Capture the cell that displays the provided text and extract its [x, y] central coordinate. 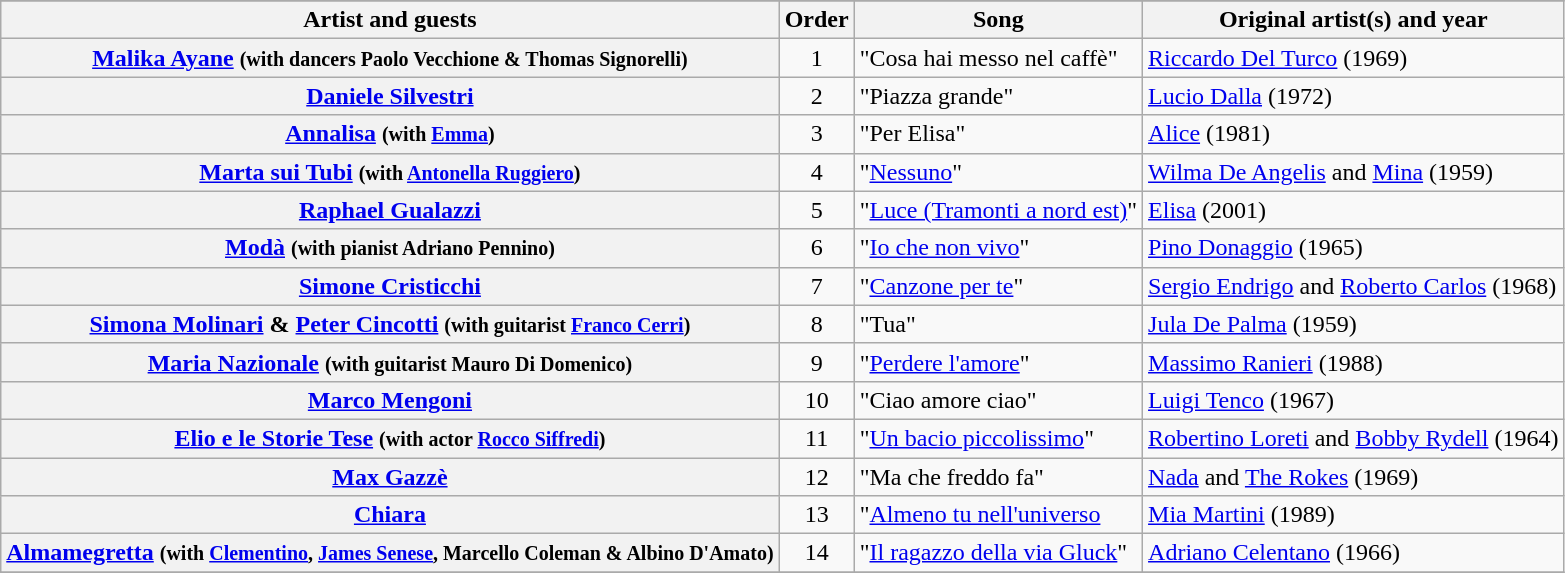
5 [816, 210]
7 [816, 286]
"Nessuno" [998, 172]
Daniele Silvestri [390, 96]
4 [816, 172]
"Il ragazzo della via Gluck" [998, 553]
Marco Mengoni [390, 400]
Simona Molinari & Peter Cincotti (with guitarist Franco Cerri) [390, 324]
"Canzone per te" [998, 286]
"Per Elisa" [998, 134]
13 [816, 515]
Pino Donaggio (1965) [1354, 248]
Raphael Gualazzi [390, 210]
9 [816, 362]
Malika Ayane (with dancers Paolo Vecchione & Thomas Signorelli) [390, 58]
Max Gazzè [390, 477]
Mia Martini (1989) [1354, 515]
Massimo Ranieri (1988) [1354, 362]
3 [816, 134]
"Perdere l'amore" [998, 362]
12 [816, 477]
"Piazza grande" [998, 96]
"Cosa hai messo nel caffè" [998, 58]
Luigi Tenco (1967) [1354, 400]
14 [816, 553]
Simone Cristicchi [390, 286]
"Io che non vivo" [998, 248]
Annalisa (with Emma) [390, 134]
Sergio Endrigo and Roberto Carlos (1968) [1354, 286]
Chiara [390, 515]
Song [998, 20]
10 [816, 400]
Maria Nazionale (with guitarist Mauro Di Domenico) [390, 362]
Riccardo Del Turco (1969) [1354, 58]
Wilma De Angelis and Mina (1959) [1354, 172]
1 [816, 58]
Lucio Dalla (1972) [1354, 96]
"Almeno tu nell'universo [998, 515]
"Ciao amore ciao" [998, 400]
Elisa (2001) [1354, 210]
Alice (1981) [1354, 134]
Elio e le Storie Tese (with actor Rocco Siffredi) [390, 438]
6 [816, 248]
"Ma che freddo fa" [998, 477]
Adriano Celentano (1966) [1354, 553]
Artist and guests [390, 20]
"Tua" [998, 324]
Order [816, 20]
2 [816, 96]
"Un bacio piccolissimo" [998, 438]
Jula De Palma (1959) [1354, 324]
Almamegretta (with Clementino, James Senese, Marcello Coleman & Albino D'Amato) [390, 553]
"Luce (Tramonti a nord est)" [998, 210]
8 [816, 324]
Robertino Loreti and Bobby Rydell (1964) [1354, 438]
Marta sui Tubi (with Antonella Ruggiero) [390, 172]
Modà (with pianist Adriano Pennino) [390, 248]
Nada and The Rokes (1969) [1354, 477]
11 [816, 438]
Original artist(s) and year [1354, 20]
